Find where the given text appears and provide that cell's center as (x, y) coordinate. 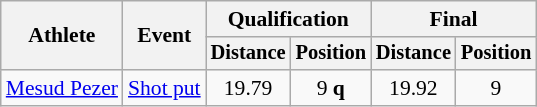
19.92 (414, 88)
19.79 (248, 88)
Final (454, 19)
Mesud Pezer (62, 88)
Qualification (288, 19)
Shot put (164, 88)
Event (164, 36)
9 (496, 88)
9 q (331, 88)
Athlete (62, 36)
